Pinpoint the cell where the given text exists, returning its [x, y] midpoint coordinate. 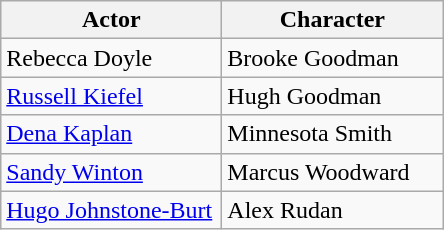
Russell Kiefel [112, 96]
Rebecca Doyle [112, 58]
Character [332, 20]
Sandy Winton [112, 172]
Brooke Goodman [332, 58]
Marcus Woodward [332, 172]
Dena Kaplan [112, 134]
Alex Rudan [332, 210]
Hugo Johnstone-Burt [112, 210]
Hugh Goodman [332, 96]
Actor [112, 20]
Minnesota Smith [332, 134]
